Determine the [x, y] coordinate at the center of the cell enclosing the given text.  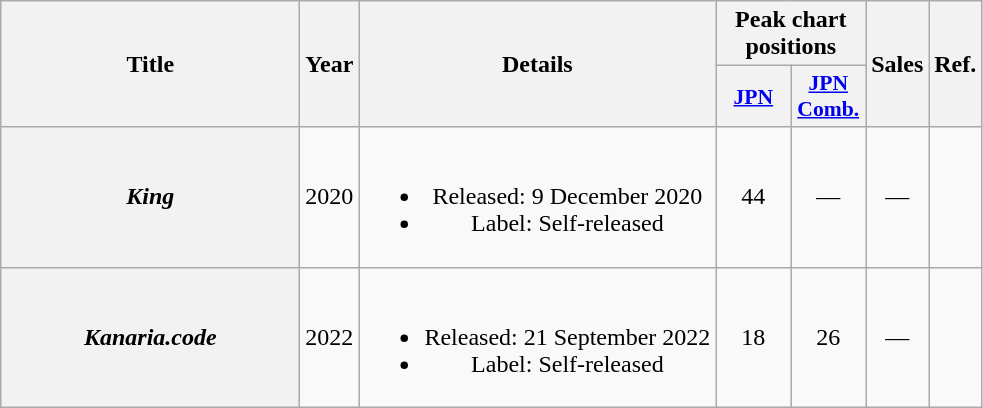
2022 [330, 337]
Released: 9 December 2020Label: Self-released [538, 197]
Details [538, 64]
JPN [754, 96]
Year [330, 64]
26 [828, 337]
Kanaria.code [150, 337]
18 [754, 337]
Ref. [956, 64]
Released: 21 September 2022Label: Self-released [538, 337]
King [150, 197]
Peak chart positions [791, 34]
2020 [330, 197]
Sales [898, 64]
JPNComb. [828, 96]
44 [754, 197]
Title [150, 64]
